Search for the cell housing the specified text and yield its [X, Y] center coordinate. 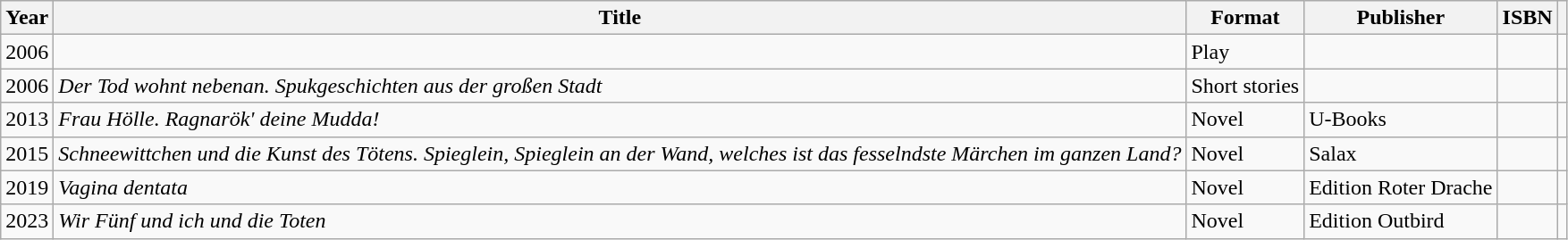
ISBN [1527, 18]
Salax [1401, 153]
Title [620, 18]
Format [1245, 18]
2013 [27, 120]
2019 [27, 187]
Edition Roter Drache [1401, 187]
Schneewittchen und die Kunst des Tötens. Spieglein, Spieglein an der Wand, welches ist das fesselndste Märchen im ganzen Land? [620, 153]
Wir Fünf und ich und die Toten [620, 221]
Der Tod wohnt nebenan. Spukgeschichten aus der großen Stadt [620, 86]
Vagina dentata [620, 187]
U-Books [1401, 120]
2023 [27, 221]
Publisher [1401, 18]
2015 [27, 153]
Short stories [1245, 86]
Edition Outbird [1401, 221]
Year [27, 18]
Frau Hölle. Ragnarök' deine Mudda! [620, 120]
Play [1245, 52]
